Output the (x, y) coordinate of the center of the cell containing the given text.  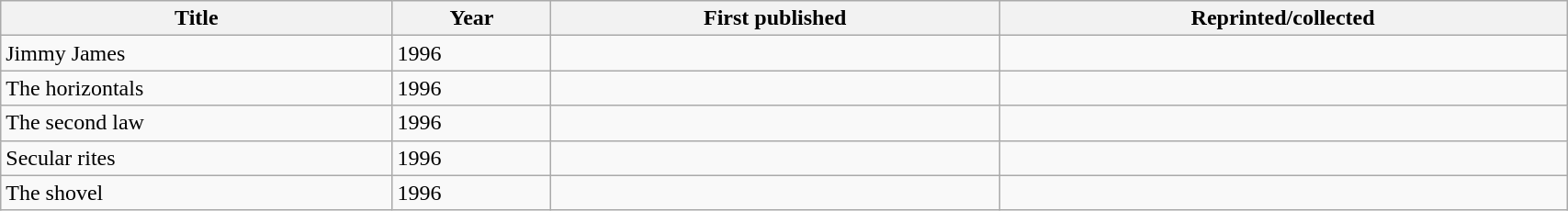
The second law (197, 123)
Jimmy James (197, 53)
First published (775, 18)
Title (197, 18)
The shovel (197, 193)
Secular rites (197, 158)
Reprinted/collected (1283, 18)
The horizontals (197, 88)
Year (472, 18)
